Locate the cell with the specified text and output its (X, Y) center coordinate. 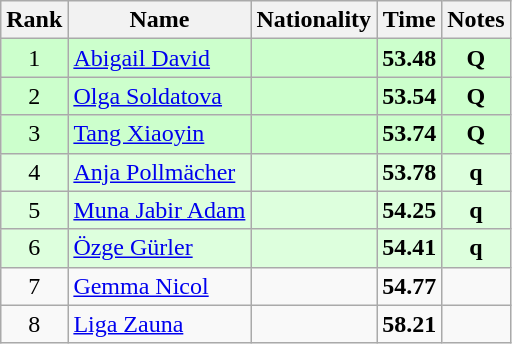
54.25 (410, 210)
Anja Pollmächer (160, 172)
53.78 (410, 172)
54.77 (410, 286)
Name (160, 20)
53.74 (410, 134)
Notes (476, 20)
Abigail David (160, 58)
Time (410, 20)
Olga Soldatova (160, 96)
Tang Xiaoyin (160, 134)
Gemma Nicol (160, 286)
54.41 (410, 248)
2 (34, 96)
Özge Gürler (160, 248)
Nationality (314, 20)
4 (34, 172)
1 (34, 58)
53.54 (410, 96)
5 (34, 210)
3 (34, 134)
8 (34, 324)
6 (34, 248)
Liga Zauna (160, 324)
7 (34, 286)
58.21 (410, 324)
53.48 (410, 58)
Muna Jabir Adam (160, 210)
Rank (34, 20)
